Scan for the cell matching the given text and deliver its (x, y) coordinate at center. 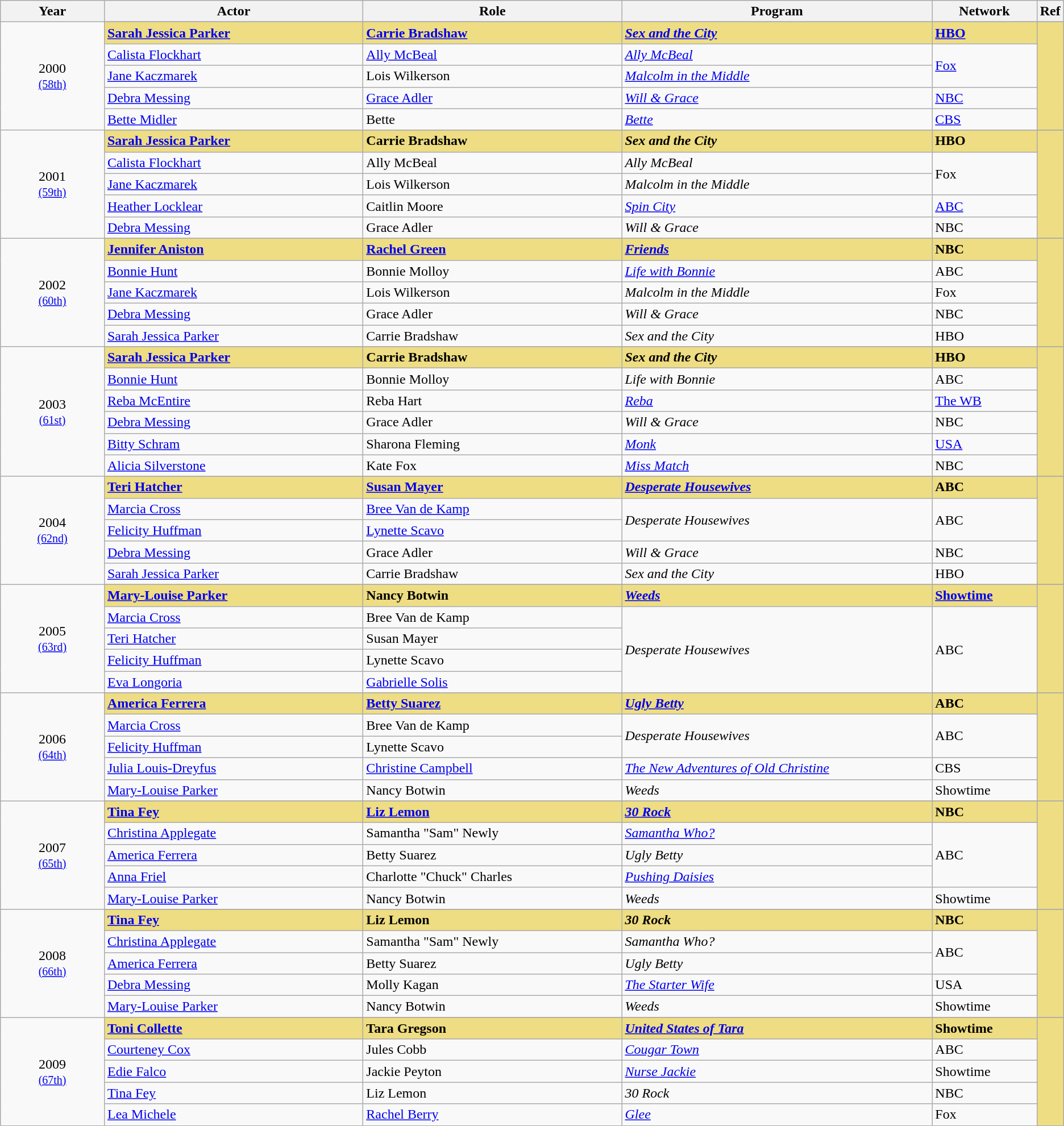
Tara Gregson (492, 1028)
Ref (1050, 11)
Year (52, 11)
Charlotte "Chuck" Charles (492, 876)
United States of Tara (777, 1028)
Gabrielle Solis (492, 682)
Pushing Daisies (777, 876)
Actor (233, 11)
2001 (59th) (52, 184)
Jennifer Aniston (233, 249)
Sharona Fleming (492, 444)
2003 (61st) (52, 412)
Caitlin Moore (492, 206)
Alicia Silverstone (233, 466)
Rachel Berry (492, 1115)
Rachel Green (492, 249)
2008 (66th) (52, 963)
2006 (64th) (52, 747)
2002 (60th) (52, 292)
Cougar Town (777, 1050)
Anna Friel (233, 876)
Role (492, 11)
Reba Hart (492, 401)
Kate Fox (492, 466)
Spin City (777, 206)
2007 (65th) (52, 855)
2009 (67th) (52, 1071)
Program (777, 11)
Nurse Jackie (777, 1071)
The WB (984, 401)
Lea Michele (233, 1115)
Monk (777, 444)
Reba McEntire (233, 401)
Christine Campbell (492, 768)
2005 (63rd) (52, 638)
Heather Locklear (233, 206)
2000 (58th) (52, 76)
Bitty Schram (233, 444)
Eva Longoria (233, 682)
The New Adventures of Old Christine (777, 768)
The Starter Wife (777, 985)
Jules Cobb (492, 1050)
Julia Louis-Dreyfus (233, 768)
Friends (777, 249)
Bette Midler (233, 119)
Courteney Cox (233, 1050)
2004 (62nd) (52, 530)
Miss Match (777, 466)
Glee (777, 1115)
Jackie Peyton (492, 1071)
Molly Kagan (492, 985)
Network (984, 11)
Toni Collette (233, 1028)
Edie Falco (233, 1071)
Reba (777, 401)
